Scan for the cell matching the given text and deliver its [X, Y] coordinate at center. 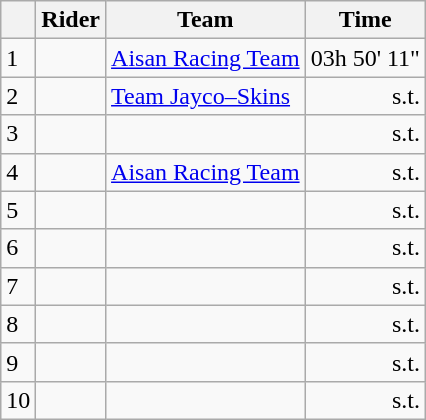
Team Jayco–Skins [206, 96]
9 [18, 362]
03h 50' 11" [365, 58]
2 [18, 96]
7 [18, 286]
Time [365, 20]
Rider [71, 20]
3 [18, 134]
Team [206, 20]
5 [18, 210]
8 [18, 324]
4 [18, 172]
1 [18, 58]
10 [18, 400]
6 [18, 248]
